For the text-containing cell, return its midpoint in (x, y) coordinate format. 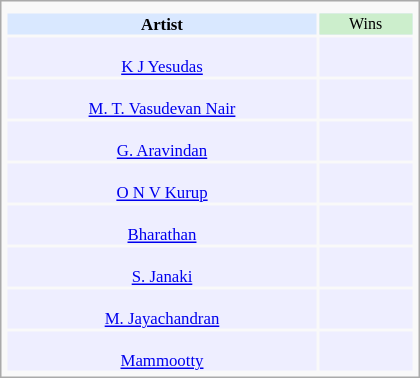
M. T. Vasudevan Nair (162, 100)
Bharathan (162, 226)
G. Aravindan (162, 142)
M. Jayachandran (162, 310)
O N V Kurup (162, 184)
Mammootty (162, 352)
K J Yesudas (162, 58)
S. Janaki (162, 268)
Wins (366, 24)
Artist (162, 24)
